For the text-containing cell, return its midpoint in [x, y] coordinate format. 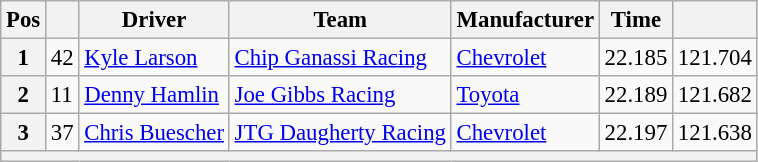
Denny Hamlin [154, 95]
Chip Ganassi Racing [340, 58]
121.638 [716, 133]
Chris Buescher [154, 133]
1 [24, 58]
JTG Daugherty Racing [340, 133]
3 [24, 133]
Joe Gibbs Racing [340, 95]
121.682 [716, 95]
Driver [154, 20]
Manufacturer [525, 20]
37 [62, 133]
11 [62, 95]
Kyle Larson [154, 58]
22.185 [636, 58]
2 [24, 95]
Toyota [525, 95]
Team [340, 20]
121.704 [716, 58]
Pos [24, 20]
42 [62, 58]
Time [636, 20]
22.197 [636, 133]
22.189 [636, 95]
